Locate the cell with the specified text and output its (X, Y) center coordinate. 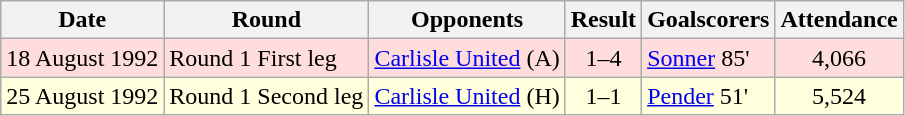
Result (603, 20)
Pender 51' (708, 96)
Round 1 Second leg (266, 96)
25 August 1992 (82, 96)
Round (266, 20)
Opponents (467, 20)
1–4 (603, 58)
Carlisle United (H) (467, 96)
18 August 1992 (82, 58)
Carlisle United (A) (467, 58)
1–1 (603, 96)
4,066 (839, 58)
Date (82, 20)
Round 1 First leg (266, 58)
5,524 (839, 96)
Attendance (839, 20)
Sonner 85' (708, 58)
Goalscorers (708, 20)
